Search for the cell housing the specified text and yield its [X, Y] center coordinate. 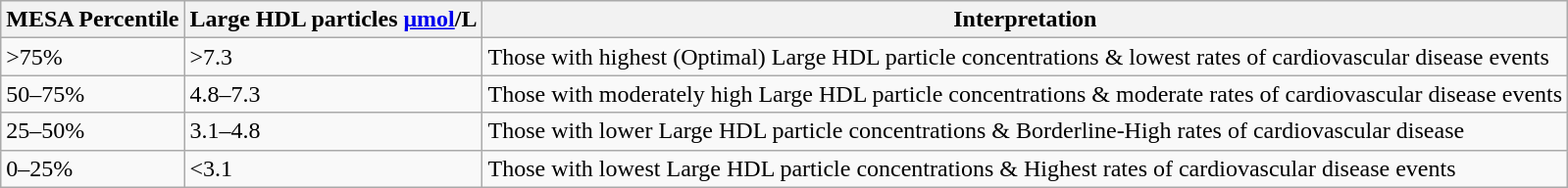
Those with highest (Optimal) Large HDL particle concentrations & lowest rates of cardiovascular disease events [1026, 57]
Interpretation [1026, 20]
MESA Percentile [92, 20]
>7.3 [333, 57]
25–50% [92, 131]
3.1–4.8 [333, 131]
50–75% [92, 94]
Large HDL particles μmol/L [333, 20]
>75% [92, 57]
<3.1 [333, 168]
Those with moderately high Large HDL particle concentrations & moderate rates of cardiovascular disease events [1026, 94]
4.8–7.3 [333, 94]
0–25% [92, 168]
Those with lower Large HDL particle concentrations & Borderline-High rates of cardiovascular disease [1026, 131]
Those with lowest Large HDL particle concentrations & Highest rates of cardiovascular disease events [1026, 168]
